Output the [x, y] coordinate of the center of the cell containing the given text.  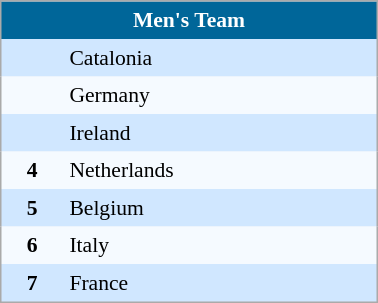
Italy [220, 245]
4 [32, 171]
Catalonia [220, 58]
Netherlands [220, 171]
Men's Team [189, 20]
7 [32, 283]
France [220, 283]
Germany [220, 95]
Belgium [220, 208]
Ireland [220, 133]
6 [32, 245]
5 [32, 208]
